Pinpoint the cell where the given text exists, returning its [X, Y] midpoint coordinate. 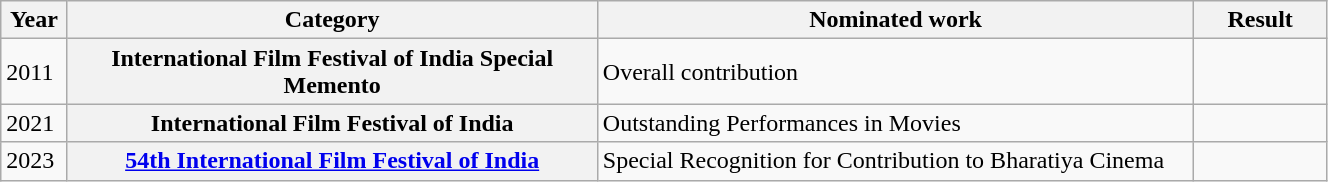
Overall contribution [896, 72]
Category [332, 20]
Special Recognition for Contribution to Bharatiya Cinema [896, 161]
International Film Festival of India Special Memento [332, 72]
2011 [34, 72]
Nominated work [896, 20]
2021 [34, 123]
Result [1260, 20]
2023 [34, 161]
Outstanding Performances in Movies [896, 123]
54th International Film Festival of India [332, 161]
Year [34, 20]
International Film Festival of India [332, 123]
